Output the [x, y] coordinate of the center of the cell containing the given text.  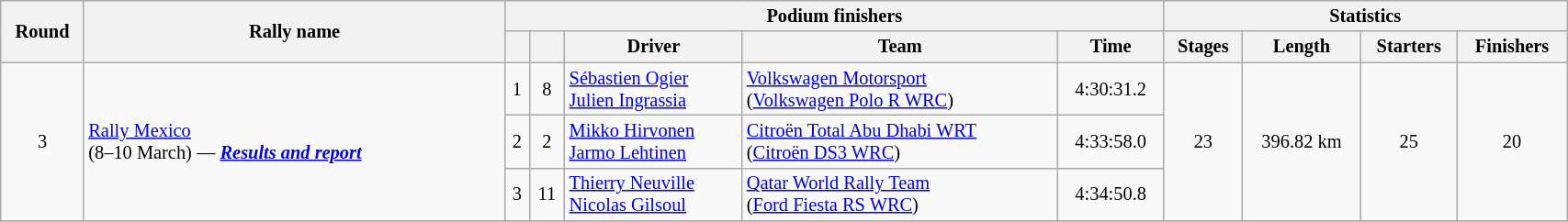
Time [1110, 47]
Sébastien Ogier Julien Ingrassia [654, 89]
Stages [1203, 47]
Statistics [1365, 16]
Team [900, 47]
Finishers [1512, 47]
Round [42, 31]
8 [547, 89]
Starters [1409, 47]
1 [517, 89]
Podium finishers [834, 16]
Mikko Hirvonen Jarmo Lehtinen [654, 141]
396.82 km [1302, 141]
Citroën Total Abu Dhabi WRT (Citroën DS3 WRC) [900, 141]
Rally Mexico(8–10 March) — Results and report [294, 141]
Qatar World Rally Team (Ford Fiesta RS WRC) [900, 194]
23 [1203, 141]
4:33:58.0 [1110, 141]
20 [1512, 141]
4:34:50.8 [1110, 194]
Rally name [294, 31]
Thierry Neuville Nicolas Gilsoul [654, 194]
4:30:31.2 [1110, 89]
Volkswagen Motorsport (Volkswagen Polo R WRC) [900, 89]
25 [1409, 141]
Driver [654, 47]
Length [1302, 47]
11 [547, 194]
